Locate the cell with the specified text and output its [X, Y] center coordinate. 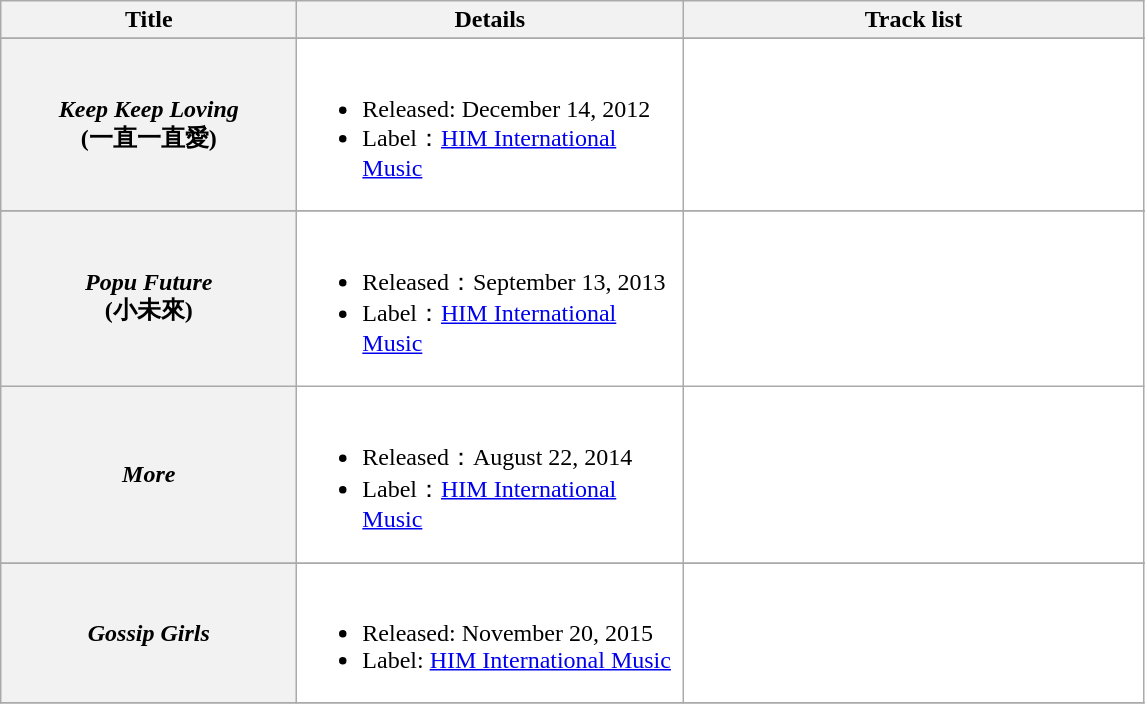
Released：August 22, 2014Label：HIM International Music [490, 474]
Title [149, 20]
Released: November 20, 2015Label: HIM International Music [490, 632]
Gossip Girls [149, 632]
Released: December 14, 2012Label：HIM International Music [490, 125]
Popu Future(小未來) [149, 298]
Keep Keep Loving(一直一直愛) [149, 125]
Released：September 13, 2013Label：HIM International Music [490, 298]
More [149, 474]
Track list [914, 20]
Details [490, 20]
